Provide the (x, y) coordinate of the cell's center where the given text is located.  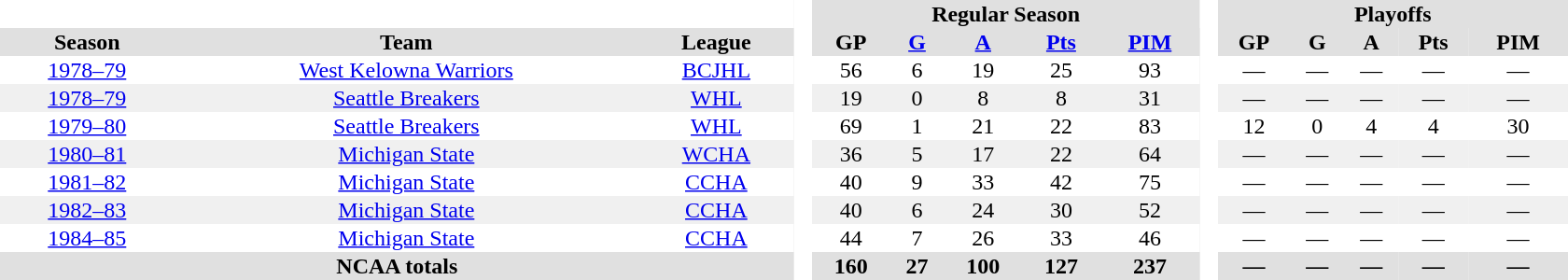
Regular Season (1006, 14)
100 (983, 266)
42 (1061, 182)
160 (851, 266)
1979–80 (88, 126)
26 (983, 238)
NCAA totals (398, 266)
69 (851, 126)
52 (1150, 210)
1 (917, 126)
25 (1061, 70)
36 (851, 154)
75 (1150, 182)
93 (1150, 70)
56 (851, 70)
9 (917, 182)
31 (1150, 98)
27 (917, 266)
Team (407, 42)
1981–82 (88, 182)
127 (1061, 266)
24 (983, 210)
46 (1150, 238)
21 (983, 126)
Season (88, 42)
League (717, 42)
237 (1150, 266)
44 (851, 238)
83 (1150, 126)
West Kelowna Warriors (407, 70)
5 (917, 154)
12 (1254, 126)
Playoffs (1393, 14)
1984–85 (88, 238)
WCHA (717, 154)
17 (983, 154)
1982–83 (88, 210)
1980–81 (88, 154)
64 (1150, 154)
BCJHL (717, 70)
7 (917, 238)
